Output the (X, Y) coordinate of the center of the cell containing the given text.  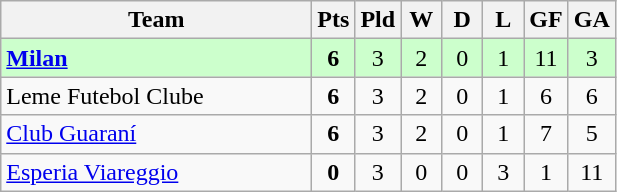
Leme Futebol Clube (156, 96)
GF (546, 20)
Team (156, 20)
Milan (156, 58)
Club Guaraní (156, 134)
7 (546, 134)
D (462, 20)
Esperia Viareggio (156, 172)
GA (592, 20)
5 (592, 134)
Pts (334, 20)
Pld (378, 20)
L (504, 20)
W (422, 20)
